From the cell containing the given text, extract its center point as [x, y] coordinate. 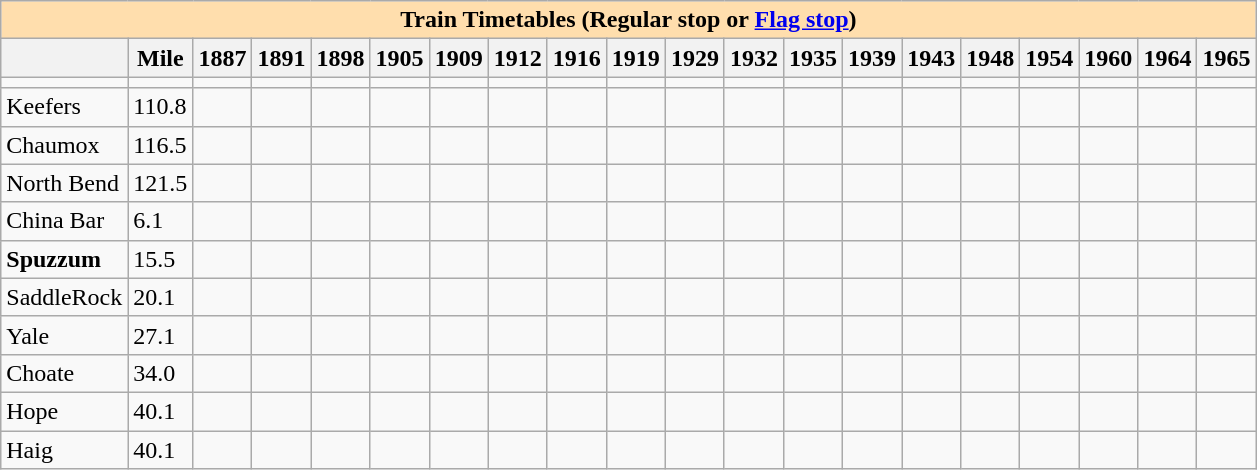
34.0 [160, 373]
15.5 [160, 259]
Mile [160, 58]
1905 [400, 58]
Yale [64, 335]
China Bar [64, 221]
North Bend [64, 183]
110.8 [160, 107]
SaddleRock [64, 297]
1954 [1050, 58]
116.5 [160, 145]
1939 [872, 58]
1943 [932, 58]
1891 [282, 58]
Keefers [64, 107]
1919 [636, 58]
Choate [64, 373]
Train Timetables (Regular stop or Flag stop) [628, 20]
1935 [812, 58]
1964 [1168, 58]
1948 [990, 58]
1965 [1226, 58]
1898 [340, 58]
1929 [694, 58]
1912 [518, 58]
Hope [64, 411]
Spuzzum [64, 259]
27.1 [160, 335]
6.1 [160, 221]
121.5 [160, 183]
1916 [576, 58]
1887 [222, 58]
20.1 [160, 297]
1909 [458, 58]
1960 [1108, 58]
Haig [64, 449]
1932 [754, 58]
Chaumox [64, 145]
